Extract the [x, y] coordinate from the center of the cell holding the provided text.  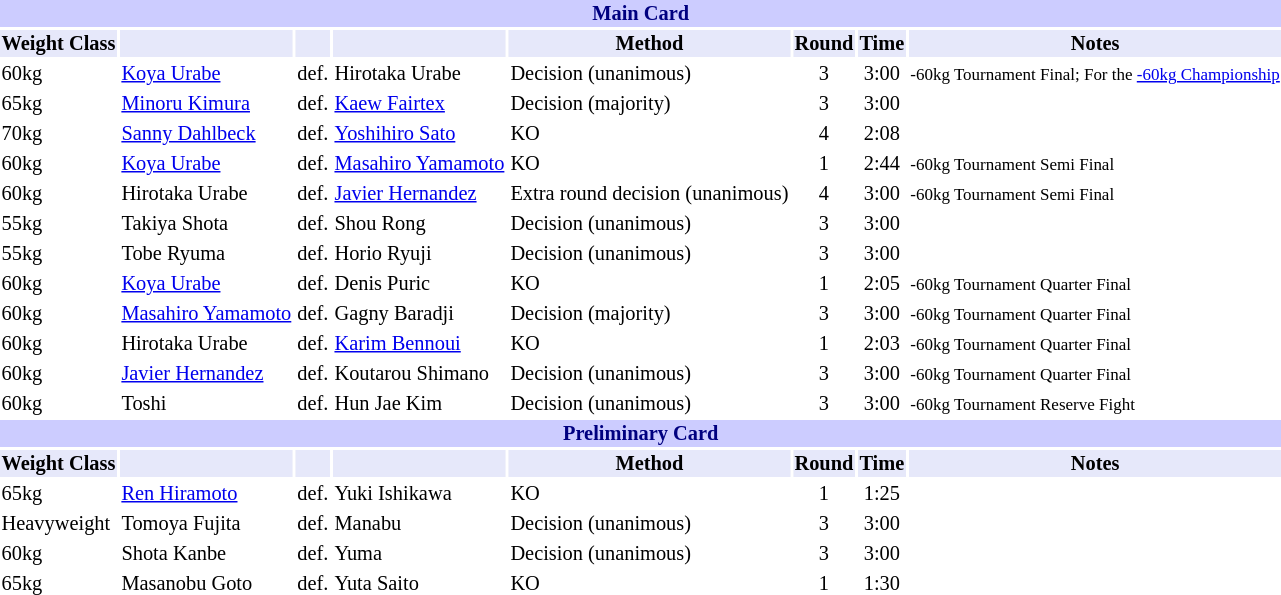
Extra round decision (unanimous) [650, 194]
Yoshihiro Sato [420, 134]
Tobe Ryuma [206, 254]
Yuki Ishikawa [420, 494]
Koutarou Shimano [420, 374]
Sanny Dahlbeck [206, 134]
2:44 [882, 164]
70kg [58, 134]
Ren Hiramoto [206, 494]
Preliminary Card [640, 434]
2:03 [882, 344]
Yuma [420, 554]
-60kg Tournament Reserve Fight [1095, 404]
Gagny Baradji [420, 314]
Karim Bennoui [420, 344]
Kaew Fairtex [420, 104]
Shou Rong [420, 224]
Minoru Kimura [206, 104]
Tomoya Fujita [206, 524]
1:25 [882, 494]
Manabu [420, 524]
Horio Ryuji [420, 254]
Heavyweight [58, 524]
2:08 [882, 134]
Main Card [640, 14]
Shota Kanbe [206, 554]
Denis Puric [420, 284]
Takiya Shota [206, 224]
Toshi [206, 404]
-60kg Tournament Final; For the -60kg Championship [1095, 74]
Hun Jae Kim [420, 404]
2:05 [882, 284]
